Output the [X, Y] coordinate of the center of the cell containing the given text.  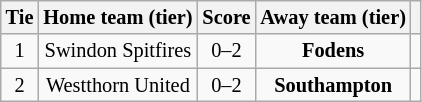
1 [20, 51]
Southampton [332, 85]
Score [226, 17]
Fodens [332, 51]
2 [20, 85]
Away team (tier) [332, 17]
Westthorn United [118, 85]
Home team (tier) [118, 17]
Tie [20, 17]
Swindon Spitfires [118, 51]
